Detect which cell encompasses the target text, then output its [X, Y] center coordinate. 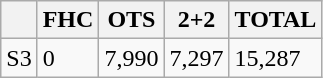
0 [68, 58]
15,287 [276, 58]
7,297 [196, 58]
TOTAL [276, 20]
7,990 [132, 58]
S3 [19, 58]
2+2 [196, 20]
FHC [68, 20]
OTS [132, 20]
